Determine the [x, y] coordinate at the center of the cell enclosing the given text.  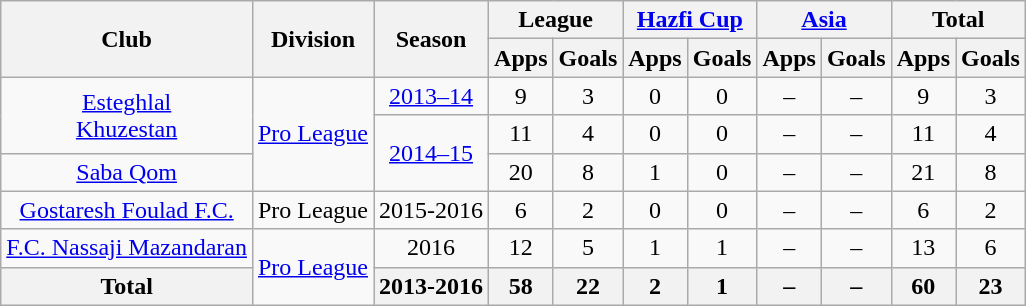
58 [521, 286]
2014–15 [432, 153]
5 [588, 248]
Gostaresh Foulad F.C. [127, 210]
21 [923, 172]
2016 [432, 248]
Season [432, 39]
Asia [824, 20]
2015-2016 [432, 210]
F.C. Nassaji Mazandaran [127, 248]
Division [312, 39]
23 [991, 286]
22 [588, 286]
Saba Qom [127, 172]
Hazfi Cup [690, 20]
12 [521, 248]
2013–14 [432, 96]
Club [127, 39]
League [556, 20]
13 [923, 248]
60 [923, 286]
20 [521, 172]
2013-2016 [432, 286]
EsteghlalKhuzestan [127, 115]
